Detect which cell encompasses the target text, then output its [X, Y] center coordinate. 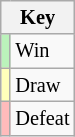
Defeat [42, 118]
Win [42, 51]
Draw [42, 85]
Key [38, 17]
